Identify which cell holds the provided text, then report its (x, y) central coordinate. 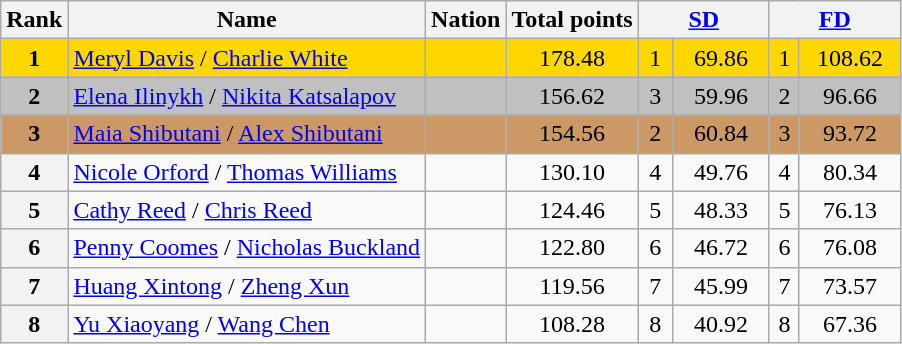
76.08 (850, 248)
SD (704, 20)
96.66 (850, 96)
Elena Ilinykh / Nikita Katsalapov (247, 96)
Nicole Orford / Thomas Williams (247, 172)
Total points (572, 20)
Name (247, 20)
76.13 (850, 210)
119.56 (572, 286)
Cathy Reed / Chris Reed (247, 210)
60.84 (722, 134)
122.80 (572, 248)
80.34 (850, 172)
154.56 (572, 134)
156.62 (572, 96)
130.10 (572, 172)
Maia Shibutani / Alex Shibutani (247, 134)
45.99 (722, 286)
FD (834, 20)
49.76 (722, 172)
69.86 (722, 58)
124.46 (572, 210)
108.62 (850, 58)
73.57 (850, 286)
Nation (466, 20)
Meryl Davis / Charlie White (247, 58)
67.36 (850, 324)
40.92 (722, 324)
93.72 (850, 134)
108.28 (572, 324)
59.96 (722, 96)
Huang Xintong / Zheng Xun (247, 286)
178.48 (572, 58)
Rank (34, 20)
46.72 (722, 248)
Yu Xiaoyang / Wang Chen (247, 324)
Penny Coomes / Nicholas Buckland (247, 248)
48.33 (722, 210)
